Return (X, Y) of the center of cell containing provided text 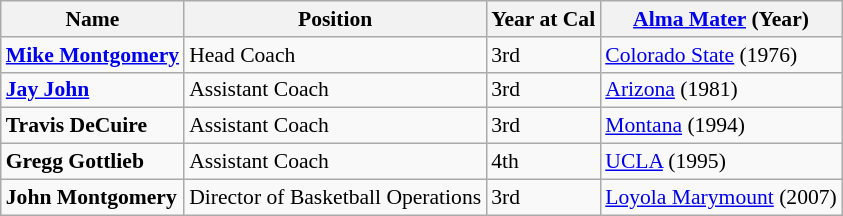
Mike Montgomery (92, 55)
Alma Mater (Year) (721, 19)
Jay John (92, 90)
Name (92, 19)
Director of Basketball Operations (335, 197)
4th (543, 162)
Arizona (1981) (721, 90)
UCLA (1995) (721, 162)
Position (335, 19)
Travis DeCuire (92, 126)
Colorado State (1976) (721, 55)
Head Coach (335, 55)
Loyola Marymount (2007) (721, 197)
Gregg Gottlieb (92, 162)
John Montgomery (92, 197)
Montana (1994) (721, 126)
Year at Cal (543, 19)
